Capture the cell that displays the provided text and extract its (X, Y) central coordinate. 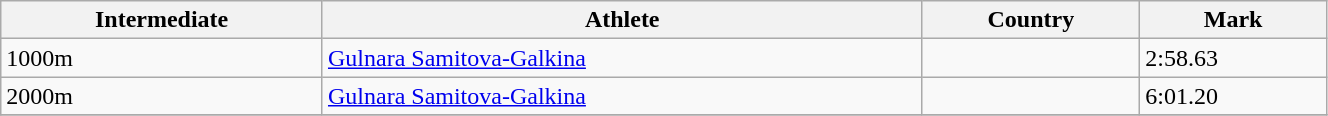
Athlete (622, 20)
Country (1031, 20)
Mark (1234, 20)
1000m (162, 58)
6:01.20 (1234, 96)
Intermediate (162, 20)
2:58.63 (1234, 58)
2000m (162, 96)
